From the cell containing the given text, extract its center point as (X, Y) coordinate. 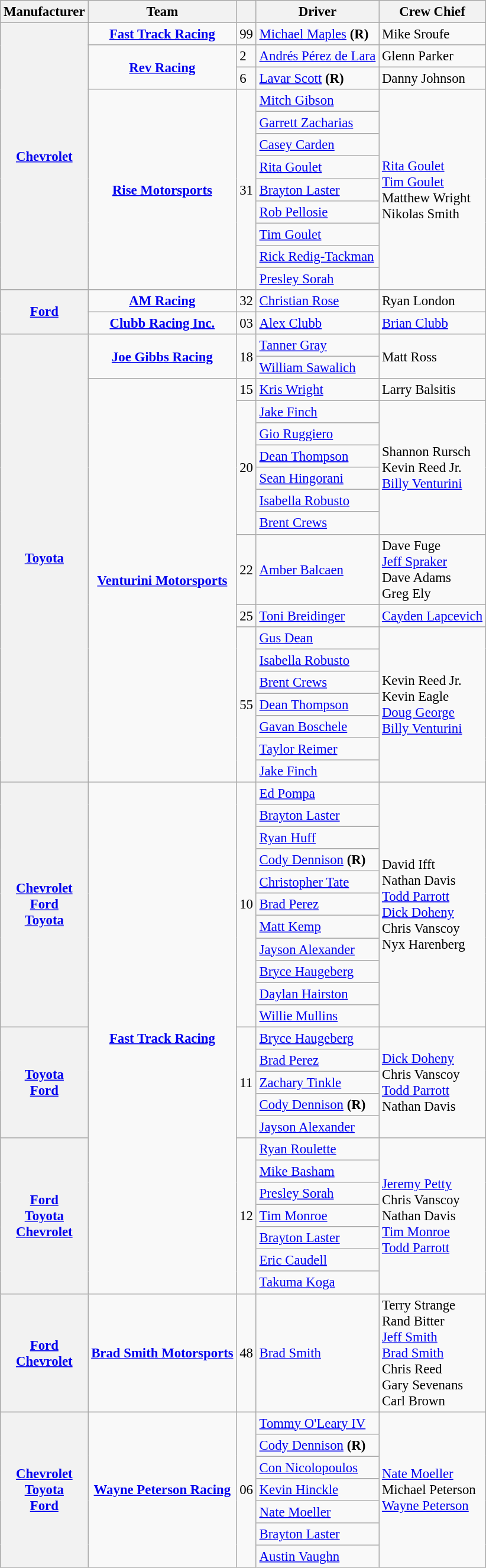
Ford (44, 312)
Glenn Parker (433, 56)
Crew Chief (433, 12)
Tim Goulet (317, 234)
William Sawalich (317, 367)
Matt Kemp (317, 927)
Danny Johnson (433, 79)
Gio Ruggiero (317, 434)
Toyota (44, 558)
Mike Sroufe (433, 34)
Chevrolet Toyota Ford (44, 1489)
Brian Clubb (433, 323)
Kevin Hinckle (317, 1490)
Larry Balsitis (433, 390)
Rise Motorsports (162, 189)
David Ifft Nathan Davis Todd Parrott Dick Doheny Chris Vanscoy Nyx Harenberg (433, 905)
Takuma Koga (317, 1283)
Michael Maples (R) (317, 34)
Alex Clubb (317, 323)
Sean Hingorani (317, 479)
Taylor Reimer (317, 749)
15 (246, 390)
10 (246, 905)
Tanner Gray (317, 345)
Nate Moeller (317, 1512)
Manufacturer (44, 12)
Mike Basham (317, 1172)
Christopher Tate (317, 882)
Ford Chevrolet (44, 1353)
Venturini Motorsports (162, 580)
Rita Goulet Tim Goulet Matthew Wright Nikolas Smith (433, 189)
Andrés Pérez de Lara (317, 56)
Brad Smith Motorsports (162, 1353)
48 (246, 1353)
Kris Wright (317, 390)
Kevin Reed Jr. Kevin Eagle Doug George Billy Venturini (433, 704)
Eric Caudell (317, 1260)
Toyota Ford (44, 1082)
2 (246, 56)
11 (246, 1082)
Mitch Gibson (317, 101)
55 (246, 704)
Gavan Boschele (317, 727)
Brad Smith (317, 1353)
32 (246, 301)
Tommy O'Leary IV (317, 1423)
Chevrolet Ford Toyota (44, 905)
Christian Rose (317, 301)
AM Racing (162, 301)
Nate Moeller Michael Peterson Wayne Peterson (433, 1489)
Toni Breidinger (317, 616)
Rita Goulet (317, 167)
Casey Carden (317, 145)
25 (246, 616)
Matt Ross (433, 356)
Wayne Peterson Racing (162, 1489)
Lavar Scott (R) (317, 79)
22 (246, 569)
Garrett Zacharias (317, 123)
Team (162, 12)
31 (246, 189)
Terry Strange Rand Bitter Jeff Smith Brad Smith Chris Reed Gary Sevenans Carl Brown (433, 1353)
Joe Gibbs Racing (162, 356)
Cayden Lapcevich (433, 616)
Rob Pellosie (317, 212)
18 (246, 356)
Zachary Tinkle (317, 1082)
Jeremy Petty Chris Vanscoy Nathan Davis Tim Monroe Todd Parrott (433, 1216)
Ryan London (433, 301)
Dave Fuge Jeff Spraker Dave Adams Greg Ely (433, 569)
03 (246, 323)
99 (246, 34)
20 (246, 468)
Dick Doheny Chris Vanscoy Todd Parrott Nathan Davis (433, 1082)
Ryan Roulette (317, 1149)
Clubb Racing Inc. (162, 323)
Driver (317, 12)
06 (246, 1489)
Shannon Rursch Kevin Reed Jr. Billy Venturini (433, 468)
Tim Monroe (317, 1216)
Amber Balcaen (317, 569)
Willie Mullins (317, 1016)
12 (246, 1216)
Rev Racing (162, 67)
Daylan Hairston (317, 994)
Ryan Huff (317, 838)
Gus Dean (317, 638)
Ed Pompa (317, 794)
Austin Vaughn (317, 1556)
Con Nicolopoulos (317, 1467)
6 (246, 79)
Chevrolet (44, 156)
Rick Redig-Tackman (317, 256)
Ford Toyota Chevrolet (44, 1216)
